Capture the cell that displays the provided text and extract its (x, y) central coordinate. 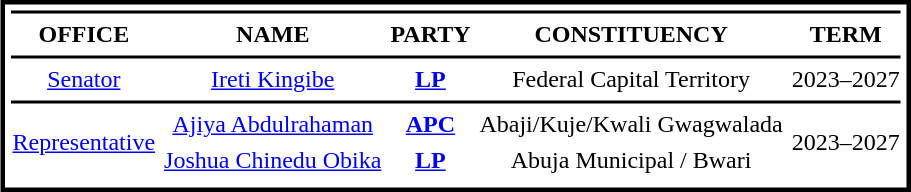
Ireti Kingibe (273, 79)
Ajiya Abdulrahaman (273, 125)
NAME (273, 35)
Representative (84, 143)
Abuja Municipal / Bwari (631, 161)
Senator (84, 79)
TERM (846, 35)
APC (430, 125)
Joshua Chinedu Obika (273, 161)
Federal Capital Territory (631, 79)
OFFICE (84, 35)
Abaji/Kuje/Kwali Gwagwalada (631, 125)
CONSTITUENCY (631, 35)
PARTY (430, 35)
